Locate the cell with the specified text and output its [x, y] center coordinate. 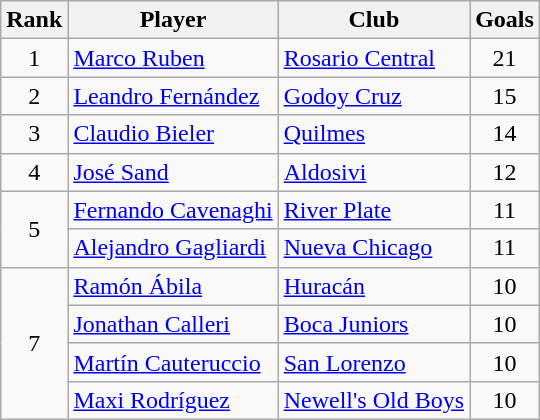
Leandro Fernández [173, 96]
José Sand [173, 172]
2 [34, 96]
Boca Juniors [374, 324]
San Lorenzo [374, 362]
Aldosivi [374, 172]
21 [505, 58]
Quilmes [374, 134]
15 [505, 96]
Ramón Ábila [173, 286]
Newell's Old Boys [374, 400]
Goals [505, 20]
Player [173, 20]
River Plate [374, 210]
14 [505, 134]
Jonathan Calleri [173, 324]
Maxi Rodríguez [173, 400]
7 [34, 343]
Nueva Chicago [374, 248]
Godoy Cruz [374, 96]
3 [34, 134]
Alejandro Gagliardi [173, 248]
12 [505, 172]
4 [34, 172]
Claudio Bieler [173, 134]
5 [34, 229]
Martín Cauteruccio [173, 362]
Fernando Cavenaghi [173, 210]
Huracán [374, 286]
1 [34, 58]
Club [374, 20]
Marco Ruben [173, 58]
Rank [34, 20]
Rosario Central [374, 58]
